Capture the cell that displays the provided text and extract its [x, y] central coordinate. 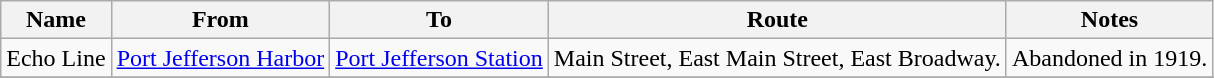
Echo Line [56, 58]
Main Street, East Main Street, East Broadway. [777, 58]
Abandoned in 1919. [1109, 58]
Route [777, 20]
Notes [1109, 20]
Name [56, 20]
To [440, 20]
Port Jefferson Station [440, 58]
From [220, 20]
Port Jefferson Harbor [220, 58]
